From the cell containing the given text, extract its center point as [X, Y] coordinate. 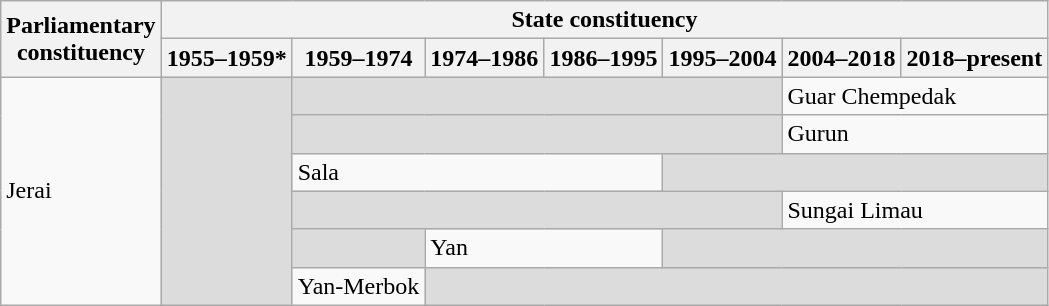
Yan-Merbok [358, 286]
2004–2018 [842, 58]
Jerai [81, 191]
1959–1974 [358, 58]
Parliamentaryconstituency [81, 39]
1955–1959* [226, 58]
1995–2004 [722, 58]
State constituency [604, 20]
Guar Chempedak [915, 96]
Sungai Limau [915, 210]
Yan [544, 248]
Sala [478, 172]
1986–1995 [604, 58]
Gurun [915, 134]
1974–1986 [484, 58]
2018–present [974, 58]
